Find where the given text appears and provide that cell's center as [X, Y] coordinate. 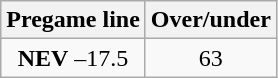
NEV –17.5 [74, 58]
Over/under [210, 20]
Pregame line [74, 20]
63 [210, 58]
